Detect which cell encompasses the target text, then output its (X, Y) center coordinate. 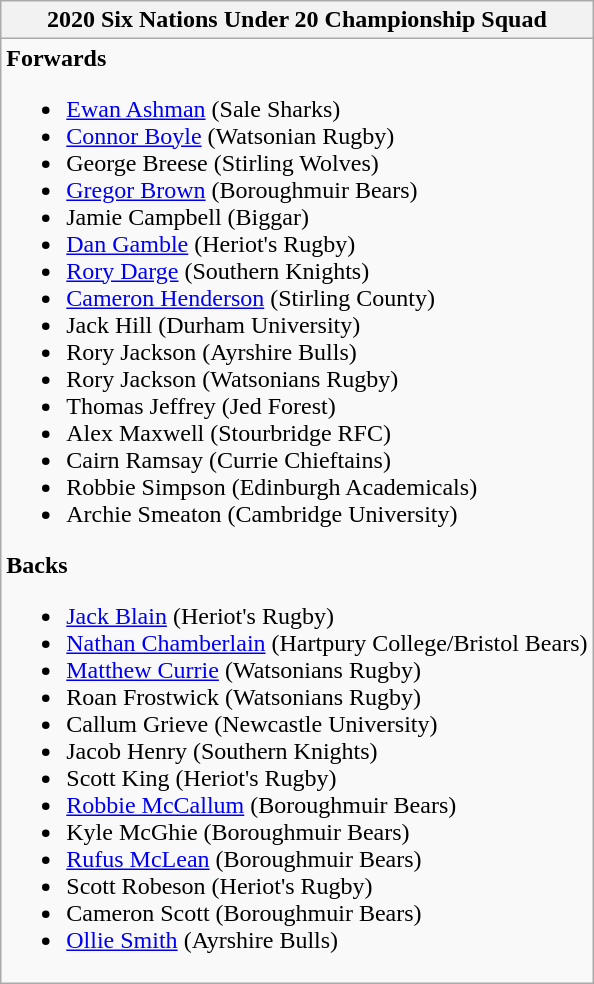
2020 Six Nations Under 20 Championship Squad (297, 20)
